Extract the [x, y] coordinate from the center of the cell holding the provided text.  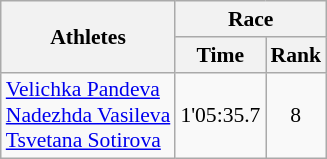
Rank [296, 55]
1'05:35.7 [220, 116]
Race [250, 19]
Velichka PandevaNadezhda VasilevaTsvetana Sotirova [88, 116]
Athletes [88, 36]
Time [220, 55]
8 [296, 116]
